Output the (X, Y) coordinate of the center of the cell containing the given text.  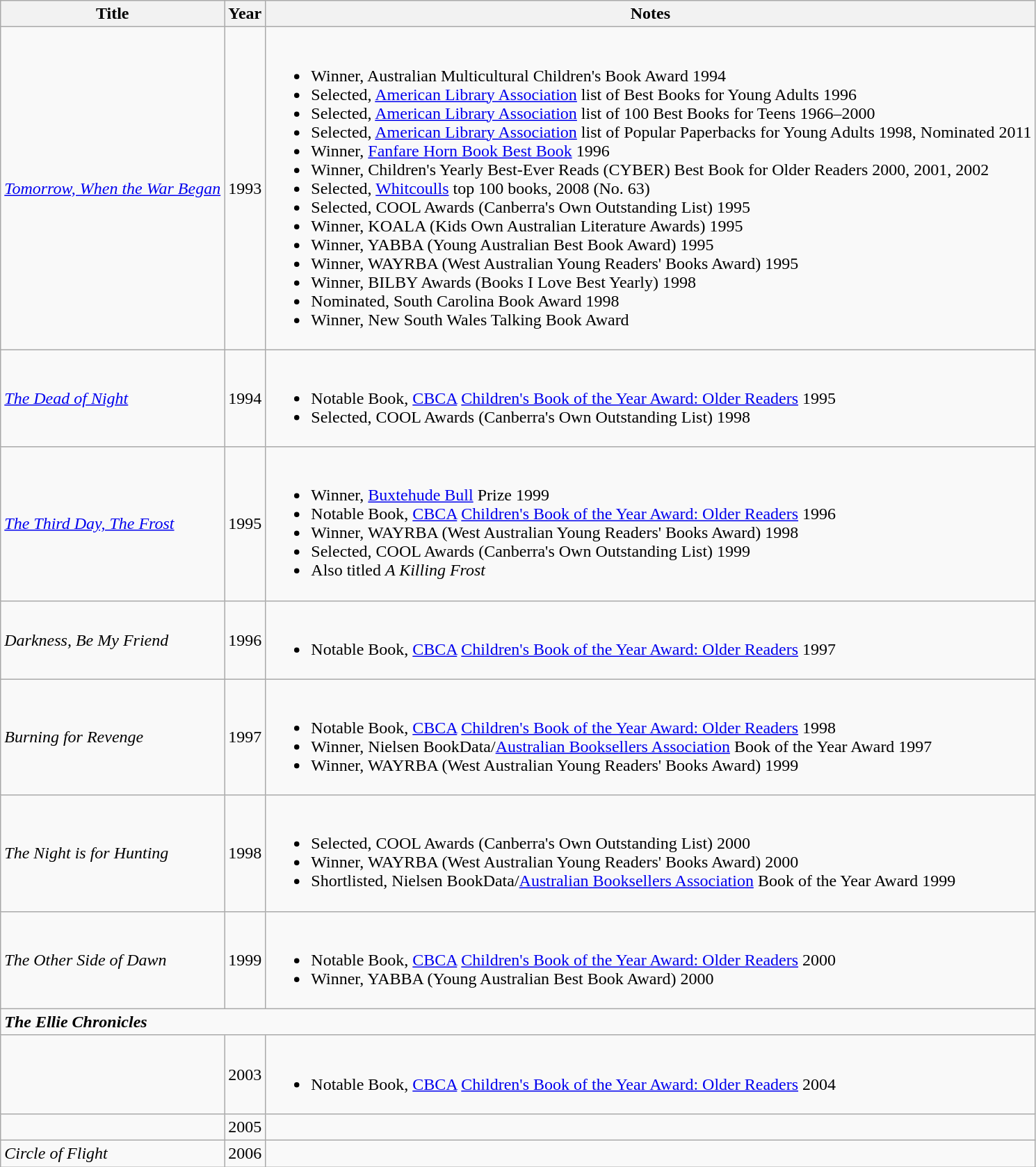
Tomorrow, When the War Began (113, 188)
Notable Book, CBCA Children's Book of the Year Award: Older Readers 1997 (651, 639)
The Ellie Chronicles (518, 1022)
The Night is for Hunting (113, 854)
The Dead of Night (113, 398)
1994 (245, 398)
1995 (245, 524)
Darkness, Be My Friend (113, 639)
2005 (245, 1127)
Burning for Revenge (113, 737)
2003 (245, 1075)
1998 (245, 854)
The Other Side of Dawn (113, 960)
Notes (651, 14)
Title (113, 14)
Notable Book, CBCA Children's Book of the Year Award: Older Readers 1995Selected, COOL Awards (Canberra's Own Outstanding List) 1998 (651, 398)
Year (245, 14)
2006 (245, 1153)
Notable Book, CBCA Children's Book of the Year Award: Older Readers 2004 (651, 1075)
1993 (245, 188)
Notable Book, CBCA Children's Book of the Year Award: Older Readers 2000Winner, YABBA (Young Australian Best Book Award) 2000 (651, 960)
1996 (245, 639)
1997 (245, 737)
The Third Day, The Frost (113, 524)
1999 (245, 960)
Circle of Flight (113, 1153)
